Locate the cell with the specified text and output its (x, y) center coordinate. 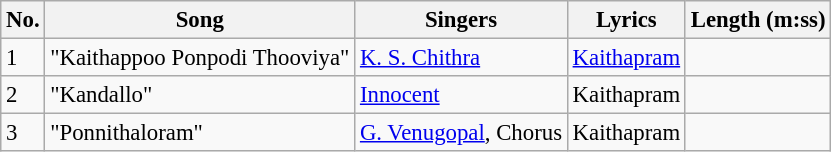
Length (m:ss) (758, 20)
3 (23, 133)
Song (200, 20)
Innocent (462, 95)
Lyrics (626, 20)
2 (23, 95)
Singers (462, 20)
1 (23, 58)
G. Venugopal, Chorus (462, 133)
"Kandallo" (200, 95)
No. (23, 20)
"Ponnithaloram" (200, 133)
"Kaithappoo Ponpodi Thooviya" (200, 58)
K. S. Chithra (462, 58)
